Capture the cell that displays the provided text and extract its [x, y] central coordinate. 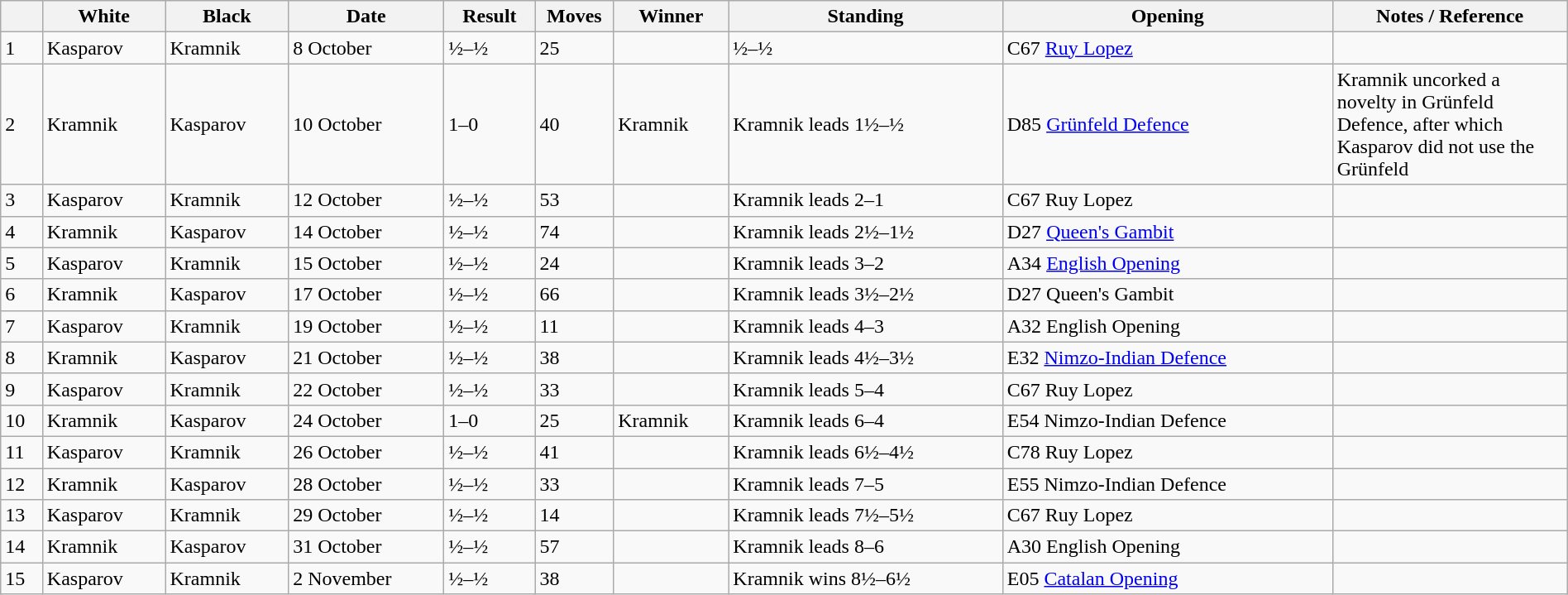
15 [22, 578]
Kramnik leads 2½–1½ [865, 232]
1 [22, 48]
24 [574, 263]
Kramnik leads 1½–½ [865, 124]
29 October [366, 516]
A30 English Opening [1168, 547]
12 [22, 484]
Kramnik leads 7½–5½ [865, 516]
Kramnik leads 4½–3½ [865, 357]
14 October [366, 232]
White [104, 17]
28 October [366, 484]
Kramnik leads 8–6 [865, 547]
21 October [366, 357]
5 [22, 263]
10 [22, 420]
Opening [1168, 17]
Kramnik leads 2–1 [865, 200]
E05 Catalan Opening [1168, 578]
4 [22, 232]
2 [22, 124]
Kramnik leads 3–2 [865, 263]
Kramnik wins 8½–6½ [865, 578]
Black [227, 17]
Kramnik leads 7–5 [865, 484]
22 October [366, 389]
Winner [672, 17]
2 November [366, 578]
Kramnik leads 6–4 [865, 420]
8 October [366, 48]
Kramnik leads 5–4 [865, 389]
Kramnik leads 4–3 [865, 326]
E54 Nimzo-Indian Defence [1168, 420]
26 October [366, 452]
Date [366, 17]
C78 Ruy Lopez [1168, 452]
19 October [366, 326]
57 [574, 547]
A34 English Opening [1168, 263]
E32 Nimzo-Indian Defence [1168, 357]
Kramnik uncorked a novelty in Grünfeld Defence, after which Kasparov did not use the Grünfeld [1450, 124]
Kramnik leads 6½–4½ [865, 452]
9 [22, 389]
3 [22, 200]
A32 English Opening [1168, 326]
Result [490, 17]
6 [22, 295]
7 [22, 326]
13 [22, 516]
E55 Nimzo-Indian Defence [1168, 484]
15 October [366, 263]
31 October [366, 547]
41 [574, 452]
53 [574, 200]
D85 Grünfeld Defence [1168, 124]
Standing [865, 17]
74 [574, 232]
Kramnik leads 3½–2½ [865, 295]
10 October [366, 124]
24 October [366, 420]
Moves [574, 17]
Notes / Reference [1450, 17]
40 [574, 124]
8 [22, 357]
66 [574, 295]
17 October [366, 295]
12 October [366, 200]
